Extract the [x, y] coordinate from the center of the cell holding the provided text.  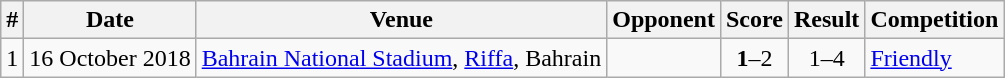
Date [110, 20]
Result [826, 20]
1–4 [826, 58]
Venue [402, 20]
1–2 [754, 58]
1 [12, 58]
Friendly [934, 58]
Score [754, 20]
Opponent [664, 20]
16 October 2018 [110, 58]
Competition [934, 20]
# [12, 20]
Bahrain National Stadium, Riffa, Bahrain [402, 58]
